Output the [X, Y] coordinate of the center of the cell containing the given text.  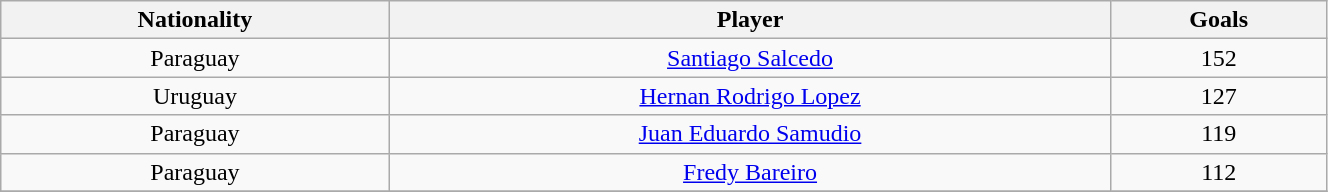
119 [1218, 134]
Nationality [195, 20]
Uruguay [195, 96]
127 [1218, 96]
Player [750, 20]
Juan Eduardo Samudio [750, 134]
152 [1218, 58]
Santiago Salcedo [750, 58]
Fredy Bareiro [750, 172]
Hernan Rodrigo Lopez [750, 96]
112 [1218, 172]
Goals [1218, 20]
